Extract the [X, Y] coordinate from the center of the cell holding the provided text.  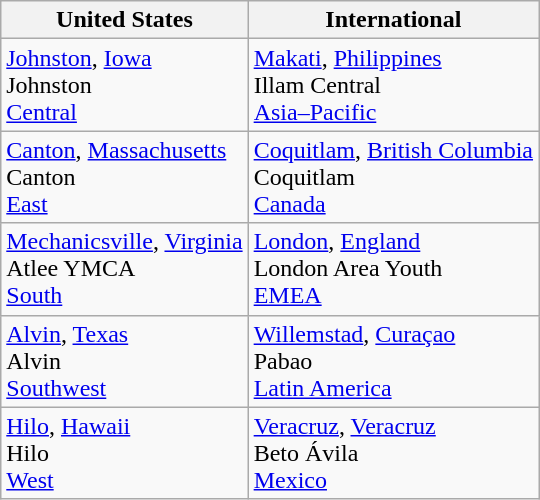
Canton, Massachusetts Canton East [124, 177]
London, England London Area Youth EMEA [393, 269]
Alvin, Texas Alvin Southwest [124, 361]
Coquitlam, British Columbia Coquitlam Canada [393, 177]
Mechanicsville, Virginia Atlee YMCA South [124, 269]
Willemstad, Curaçao Pabao Latin America [393, 361]
Johnston, Iowa Johnston Central [124, 85]
Veracruz, Veracruz Beto Ávila Mexico [393, 453]
United States [124, 20]
Makati, Philippines Illam Central Asia–Pacific [393, 85]
International [393, 20]
Hilo, Hawaii HiloWest [124, 453]
